Provide the (x, y) coordinate of the cell's center where the given text is located.  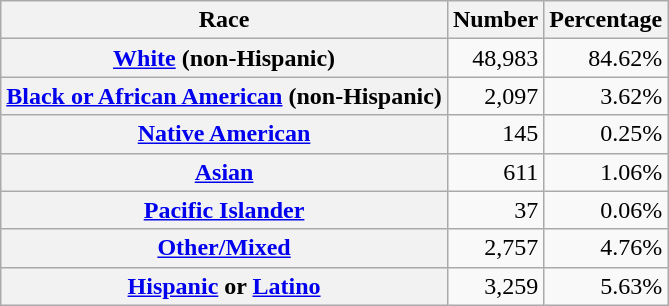
Hispanic or Latino (224, 286)
0.06% (606, 210)
3.62% (606, 96)
145 (495, 134)
White (non-Hispanic) (224, 58)
Number (495, 20)
Other/Mixed (224, 248)
Pacific Islander (224, 210)
5.63% (606, 286)
2,757 (495, 248)
Asian (224, 172)
1.06% (606, 172)
0.25% (606, 134)
Black or African American (non-Hispanic) (224, 96)
Percentage (606, 20)
Native American (224, 134)
48,983 (495, 58)
Race (224, 20)
4.76% (606, 248)
611 (495, 172)
3,259 (495, 286)
37 (495, 210)
84.62% (606, 58)
2,097 (495, 96)
